Determine the [X, Y] coordinate at the center of the cell enclosing the given text.  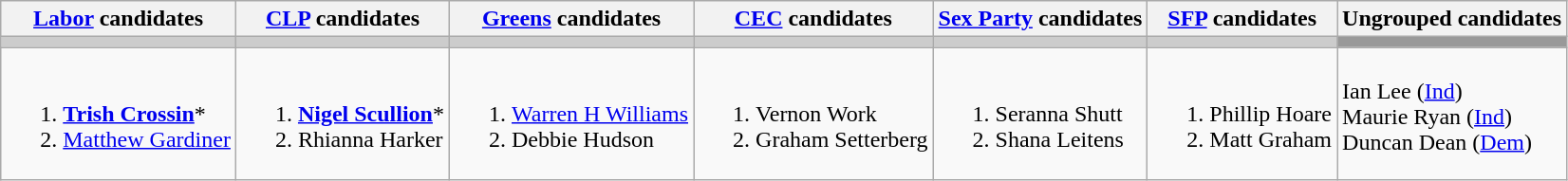
Vernon WorkGraham Setterberg [814, 114]
Trish Crossin*Matthew Gardiner [119, 114]
Greens candidates [571, 19]
Ian Lee (Ind) Maurie Ryan (Ind) Duncan Dean (Dem) [1452, 114]
Labor candidates [119, 19]
Nigel Scullion*Rhianna Harker [342, 114]
Seranna ShuttShana Leitens [1040, 114]
Sex Party candidates [1040, 19]
SFP candidates [1242, 19]
CEC candidates [814, 19]
Phillip HoareMatt Graham [1242, 114]
CLP candidates [342, 19]
Ungrouped candidates [1452, 19]
Warren H WilliamsDebbie Hudson [571, 114]
